Extract the [X, Y] coordinate from the center of the cell holding the provided text.  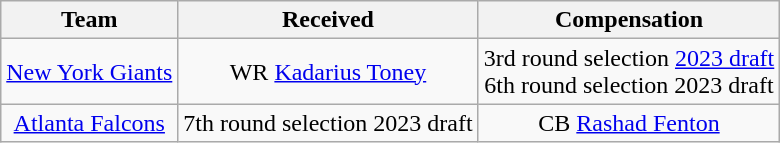
Received [328, 20]
3rd round selection 2023 draft6th round selection 2023 draft [629, 72]
CB Rashad Fenton [629, 123]
Compensation [629, 20]
WR Kadarius Toney [328, 72]
Team [90, 20]
New York Giants [90, 72]
Atlanta Falcons [90, 123]
7th round selection 2023 draft [328, 123]
